Locate the cell with the specified text and output its [X, Y] center coordinate. 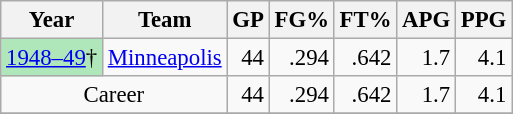
FG% [302, 20]
Career [114, 95]
PPG [483, 20]
APG [426, 20]
Team [164, 20]
Year [52, 20]
Minneapolis [164, 58]
GP [248, 20]
1948–49† [52, 58]
FT% [366, 20]
